Scan for the cell matching the given text and deliver its [x, y] coordinate at center. 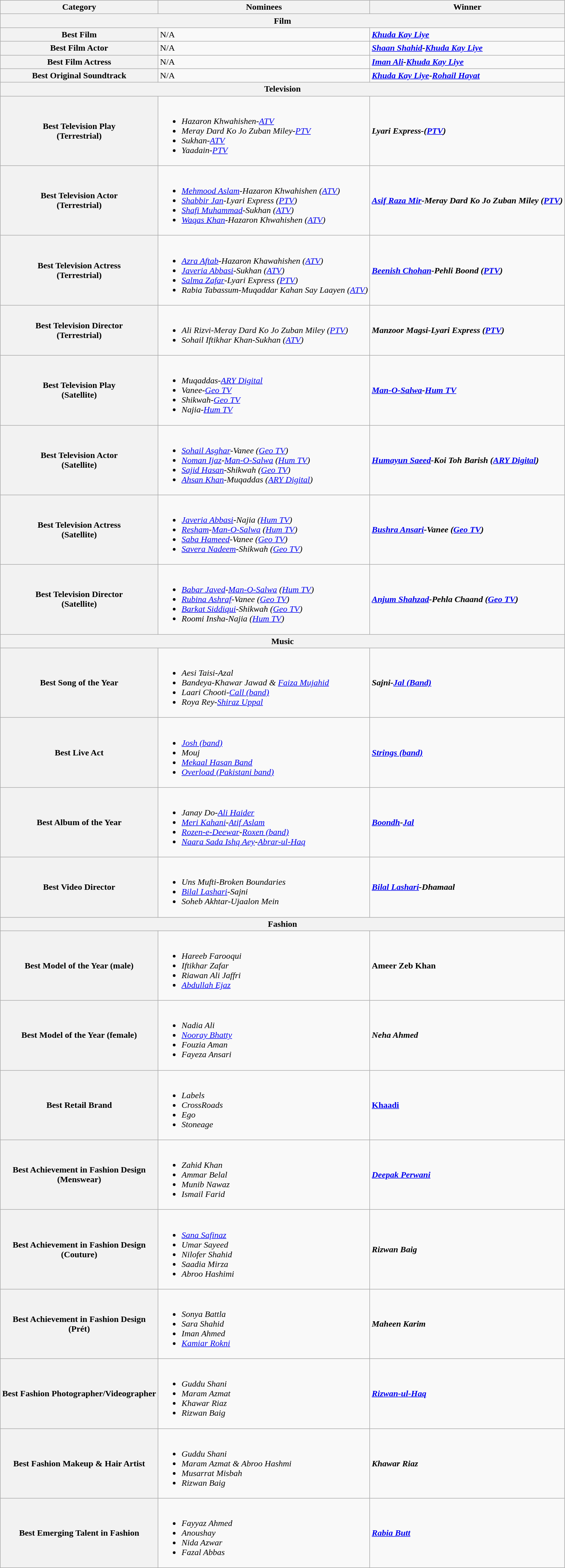
Best Model of the Year (male) [79, 966]
Aesi Taisi-AzalBandeya-Khawar Jawad & Faiza MujahidLaari Chooti-Call (band)Roya Rey-Shiraz Uppal [264, 683]
Bushra Ansari-Vanee (Geo TV) [467, 530]
Bilal Lashari-Dhamaal [467, 887]
Best Video Director [79, 887]
Rizwan-ul-Haq [467, 1393]
Nadia Ali Nooray BhattyFouzia AmanFayeza Ansari [264, 1035]
Sajni-Jal (Band) [467, 683]
Best Television Play(Terrestrial) [79, 131]
Best Fashion Makeup & Hair Artist [79, 1463]
Shaan Shahid-Khuda Kay Liye [467, 48]
Fayyaz AhmedAnoushayNida AzwarFazal Abbas [264, 1533]
Ali Rizvi-Meray Dard Ko Jo Zuban Miley (PTV)Sohail Iftikhar Khan-Sukhan (ATV) [264, 330]
Best Achievement in Fashion Design(Prét) [79, 1324]
Guddu ShaniMaram Azmat & Abroo HashmiMusarrat MisbahRizwan Baig [264, 1463]
Best Album of the Year [79, 822]
Film [283, 21]
Khaadi [467, 1105]
Beenish Chohan-Pehli Boond (PTV) [467, 270]
Best Emerging Talent in Fashion [79, 1533]
Deepak Perwani [467, 1175]
Best Live Act [79, 753]
Nominees [264, 7]
Best Film Actress [79, 62]
Man-O-Salwa-Hum TV [467, 390]
Maheen Karim [467, 1324]
Strings (band) [467, 753]
Josh (band)MoujMekaal Hasan BandOverload (Pakistani band) [264, 753]
Fashion [283, 924]
Best Fashion Photographer/Videographer [79, 1393]
Best Television Actor(Terrestrial) [79, 200]
Sohail Asghar-Vanee (Geo TV)Noman Ijaz-Man-O-Salwa (Hum TV)Sajid Hasan-Shikwah (Geo TV)Ahsan Khan-Muqaddas (ARY Digital) [264, 460]
Best Model of the Year (female) [79, 1035]
Javeria Abbasi-Najia (Hum TV)Resham-Man-O-Salwa (Hum TV)Saba Hameed-Vanee (Geo TV)Savera Nadeem-Shikwah (Geo TV) [264, 530]
Music [283, 641]
Neha Ahmed [467, 1035]
LabelsCrossRoadsEgo Stoneage [264, 1105]
Manzoor Magsi-Lyari Express (PTV) [467, 330]
Ameer Zeb Khan [467, 966]
Muqaddas-ARY DigitalVanee-Geo TVShikwah-Geo TVNajia-Hum TV [264, 390]
Iman Ali-Khuda Kay Liye [467, 62]
Azra Aftab-Hazaron Khawahishen (ATV)Javeria Abbasi-Sukhan (ATV)Salma Zafar-Lyari Express (PTV)Rabia Tabassum-Muqaddar Kahan Say Laayen (ATV) [264, 270]
Uns Mufti-Broken BoundariesBilal Lashari-SajniSoheb Akhtar-Ujaalon Mein [264, 887]
Khawar Riaz [467, 1463]
Best Achievement in Fashion Design(Couture) [79, 1249]
Hareeb FarooquiIftikhar ZafarRiawan Ali JaffriAbdullah Ejaz [264, 966]
Best Television Director(Satellite) [79, 600]
Babar Javed-Man-O-Salwa (Hum TV)Rubina Ashraf-Vanee (Geo TV)Barkat Siddiqui-Shikwah (Geo TV)Roomi Insha-Najia (Hum TV) [264, 600]
Sonya BattlaSara ShahidIman AhmedKamiar Rokni [264, 1324]
Janay Do-Ali HaiderMeri Kahani-Atif AslamRozen-e-Deewar-Roxen (band)Naara Sada Ishq Aey-Abrar-ul-Haq [264, 822]
Best Television Director(Terrestrial) [79, 330]
Hazaron Khwahishen-ATVMeray Dard Ko Jo Zuban Miley-PTVSukhan-ATVYaadain-PTV [264, 131]
Rabia Butt [467, 1533]
Best Song of the Year [79, 683]
Winner [467, 7]
Guddu ShaniMaram AzmatKhawar RiazRizwan Baig [264, 1393]
Boondh-Jal [467, 822]
Best Television Play(Satellite) [79, 390]
Best Original Soundtrack [79, 75]
Lyari Express-(PTV) [467, 131]
Khuda Kay Liye-Rohail Hayat [467, 75]
Khuda Kay Liye [467, 34]
Sana SafinazUmar SayeedNilofer ShahidSaadia MirzaAbroo Hashimi [264, 1249]
Asif Raza Mir-Meray Dard Ko Jo Zuban Miley (PTV) [467, 200]
Television [283, 89]
Humayun Saeed-Koi Toh Barish (ARY Digital) [467, 460]
Best Film Actor [79, 48]
Category [79, 7]
Best Television Actor(Satellite) [79, 460]
Zahid Khan Ammar BelalMunib NawazIsmail Farid [264, 1175]
Rizwan Baig [467, 1249]
Best Television Actress(Satellite) [79, 530]
Mehmood Aslam-Hazaron Khwahishen (ATV)Shabbir Jan-Lyari Express (PTV)Shafi Muhammad-Sukhan (ATV)Waqas Khan-Hazaron Khwahishen (ATV) [264, 200]
Best Television Actress(Terrestrial) [79, 270]
Best Retail Brand [79, 1105]
Anjum Shahzad-Pehla Chaand (Geo TV) [467, 600]
Best Achievement in Fashion Design(Menswear) [79, 1175]
Best Film [79, 34]
